Locate the cell with the specified text and output its (x, y) center coordinate. 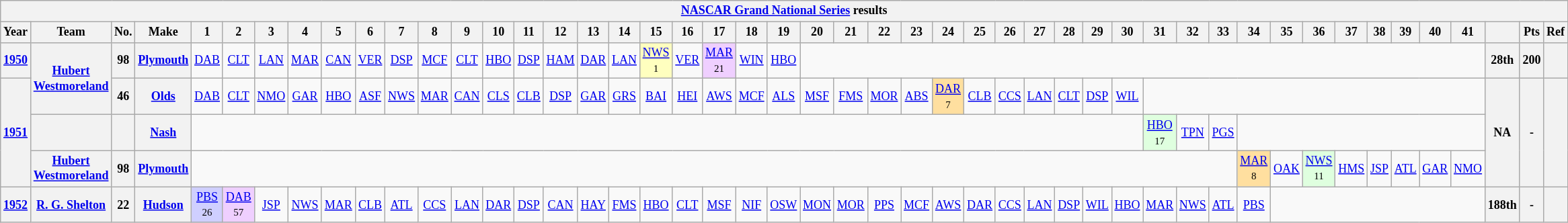
HMS (1351, 169)
ALS (784, 97)
23 (917, 32)
11 (529, 32)
28 (1069, 32)
PBS (1254, 205)
19 (784, 32)
2 (238, 32)
OSW (784, 205)
Hudson (163, 205)
WIN (752, 60)
35 (1287, 32)
29 (1097, 32)
No. (124, 32)
28th (1502, 60)
Ref (1556, 32)
Nash (163, 132)
NA (1502, 133)
NASCAR Grand National Series results (784, 11)
5 (338, 32)
39 (1405, 32)
32 (1193, 32)
7 (402, 32)
PGS (1223, 132)
16 (687, 32)
17 (719, 32)
R. G. Shelton (71, 205)
GRS (625, 97)
4 (305, 32)
30 (1127, 32)
37 (1351, 32)
6 (370, 32)
24 (948, 32)
40 (1435, 32)
1950 (16, 60)
PBS26 (207, 205)
CLS (499, 97)
26 (1010, 32)
ABS (917, 97)
1 (207, 32)
20 (818, 32)
MAR8 (1254, 169)
38 (1380, 32)
ASF (370, 97)
PPS (884, 205)
18 (752, 32)
Make (163, 32)
Olds (163, 97)
MAR21 (719, 60)
NWS11 (1319, 169)
33 (1223, 32)
NIF (752, 205)
41 (1468, 32)
Year (16, 32)
14 (625, 32)
OAK (1287, 169)
1951 (16, 133)
DAB57 (238, 205)
Team (71, 32)
10 (499, 32)
TPN (1193, 132)
36 (1319, 32)
HEI (687, 97)
MON (818, 205)
27 (1040, 32)
25 (980, 32)
15 (656, 32)
3 (272, 32)
Pts (1532, 32)
13 (593, 32)
HBO17 (1160, 132)
34 (1254, 32)
HAM (561, 60)
21 (851, 32)
1952 (16, 205)
188th (1502, 205)
NWS1 (656, 60)
46 (124, 97)
12 (561, 32)
HAY (593, 205)
9 (467, 32)
BAI (656, 97)
DAR7 (948, 97)
8 (434, 32)
200 (1532, 60)
31 (1160, 32)
